Return the [x, y] coordinate for the center point of the cell that contains the specified text.  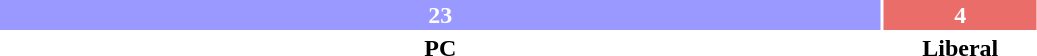
23 [440, 15]
4 [960, 15]
